Identify which cell holds the provided text, then report its (X, Y) central coordinate. 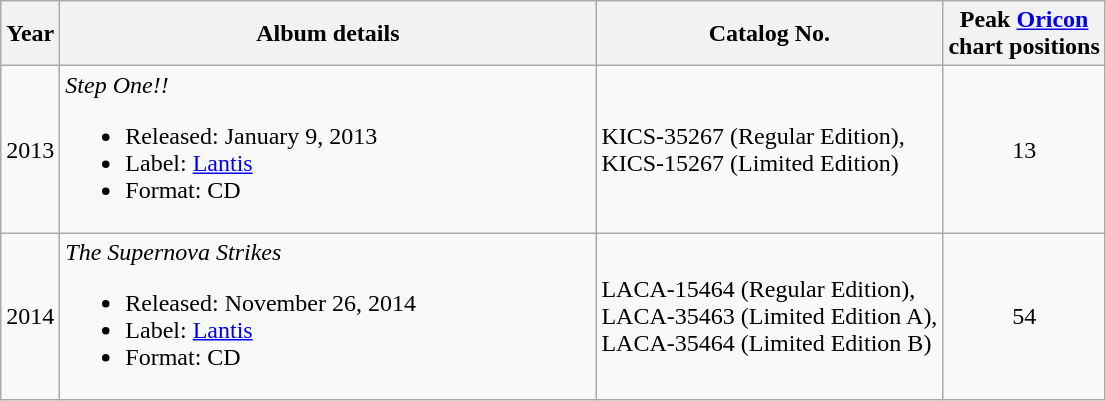
The Supernova StrikesReleased: November 26, 2014Label: LantisFormat: CD (328, 316)
Catalog No. (770, 34)
13 (1024, 150)
Album details (328, 34)
2014 (30, 316)
Year (30, 34)
KICS-35267 (Regular Edition), KICS-15267 (Limited Edition) (770, 150)
2013 (30, 150)
Step One!!Released: January 9, 2013Label: LantisFormat: CD (328, 150)
Peak Oricon chart positions (1024, 34)
54 (1024, 316)
LACA-15464 (Regular Edition), LACA-35463 (Limited Edition A), LACA-35464 (Limited Edition B) (770, 316)
